Extract the [x, y] coordinate from the center of the cell holding the provided text.  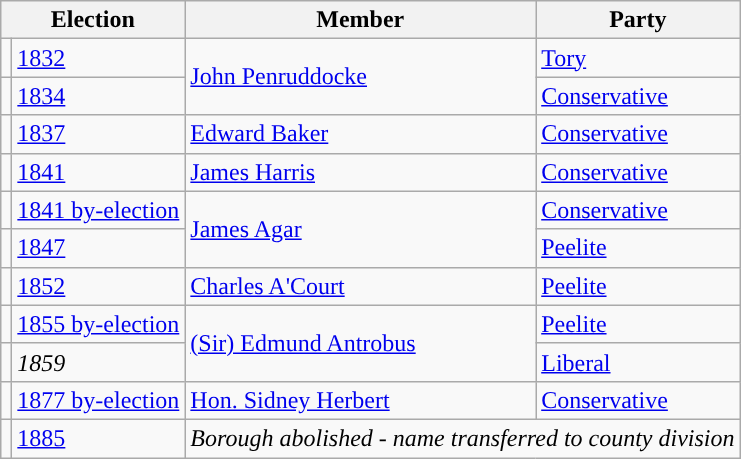
James Agar [360, 229]
1877 by-election [98, 400]
1832 [98, 58]
Member [360, 20]
Liberal [638, 362]
1885 [98, 438]
Borough abolished - name transferred to county division [462, 438]
1852 [98, 286]
Hon. Sidney Herbert [360, 400]
1859 [98, 362]
John Penruddocke [360, 77]
1841 by-election [98, 210]
Charles A'Court [360, 286]
1847 [98, 248]
James Harris [360, 172]
1837 [98, 134]
Edward Baker [360, 134]
1855 by-election [98, 324]
Election [93, 20]
Tory [638, 58]
Party [638, 20]
(Sir) Edmund Antrobus [360, 343]
1834 [98, 96]
1841 [98, 172]
